Scan for the cell matching the given text and deliver its [x, y] coordinate at center. 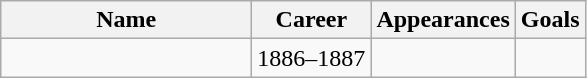
Career [312, 20]
Goals [550, 20]
Appearances [443, 20]
Name [126, 20]
1886–1887 [312, 58]
